Capture the cell that displays the provided text and extract its [X, Y] central coordinate. 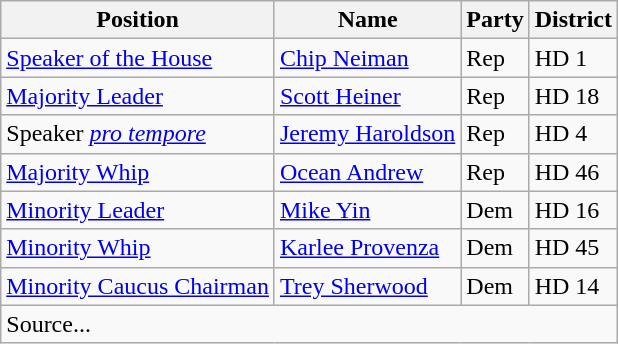
Minority Caucus Chairman [138, 286]
Speaker pro tempore [138, 134]
Karlee Provenza [367, 248]
Majority Leader [138, 96]
Source... [310, 324]
Minority Whip [138, 248]
HD 46 [573, 172]
HD 4 [573, 134]
HD 1 [573, 58]
Name [367, 20]
Position [138, 20]
HD 45 [573, 248]
Majority Whip [138, 172]
Chip Neiman [367, 58]
Minority Leader [138, 210]
Speaker of the House [138, 58]
District [573, 20]
Scott Heiner [367, 96]
Trey Sherwood [367, 286]
Mike Yin [367, 210]
Party [495, 20]
Jeremy Haroldson [367, 134]
HD 18 [573, 96]
Ocean Andrew [367, 172]
HD 14 [573, 286]
HD 16 [573, 210]
